Pinpoint the cell where the given text exists, returning its (X, Y) midpoint coordinate. 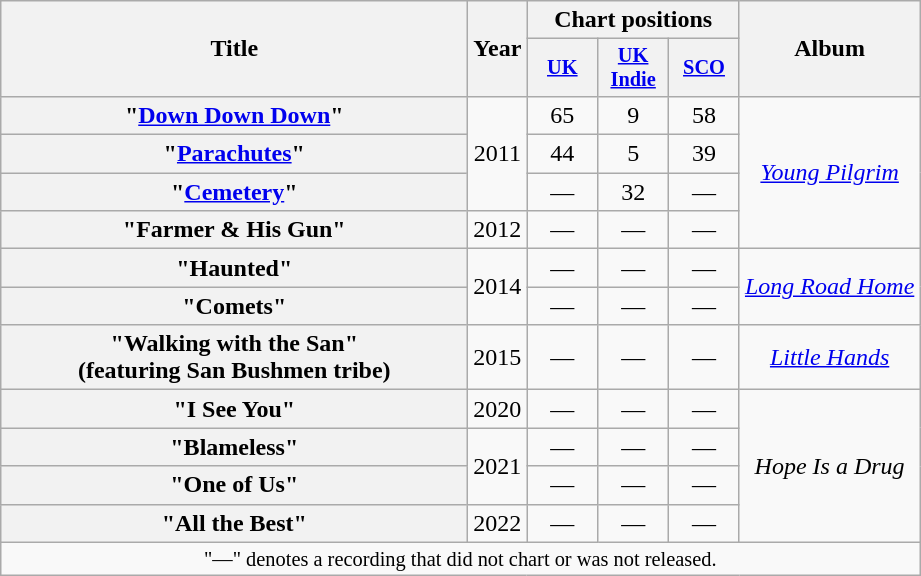
Year (498, 49)
58 (704, 115)
2011 (498, 153)
2020 (498, 409)
2015 (498, 358)
"Down Down Down" (234, 115)
"Cemetery" (234, 192)
2014 (498, 287)
"I See You" (234, 409)
2012 (498, 230)
"Haunted" (234, 268)
Little Hands (829, 358)
2021 (498, 466)
"Parachutes" (234, 154)
Chart positions (634, 20)
Young Pilgrim (829, 172)
Album (829, 49)
"Blameless" (234, 447)
"—" denotes a recording that did not chart or was not released. (460, 559)
9 (634, 115)
"Farmer & His Gun" (234, 230)
44 (562, 154)
"One of Us" (234, 485)
UKIndie (634, 68)
"Comets" (234, 306)
Title (234, 49)
SCO (704, 68)
"All the Best" (234, 523)
2022 (498, 523)
32 (634, 192)
65 (562, 115)
"Walking with the San"(featuring San Bushmen tribe) (234, 358)
5 (634, 154)
Hope Is a Drug (829, 466)
UK (562, 68)
39 (704, 154)
Long Road Home (829, 287)
